Search for the cell housing the specified text and yield its [x, y] center coordinate. 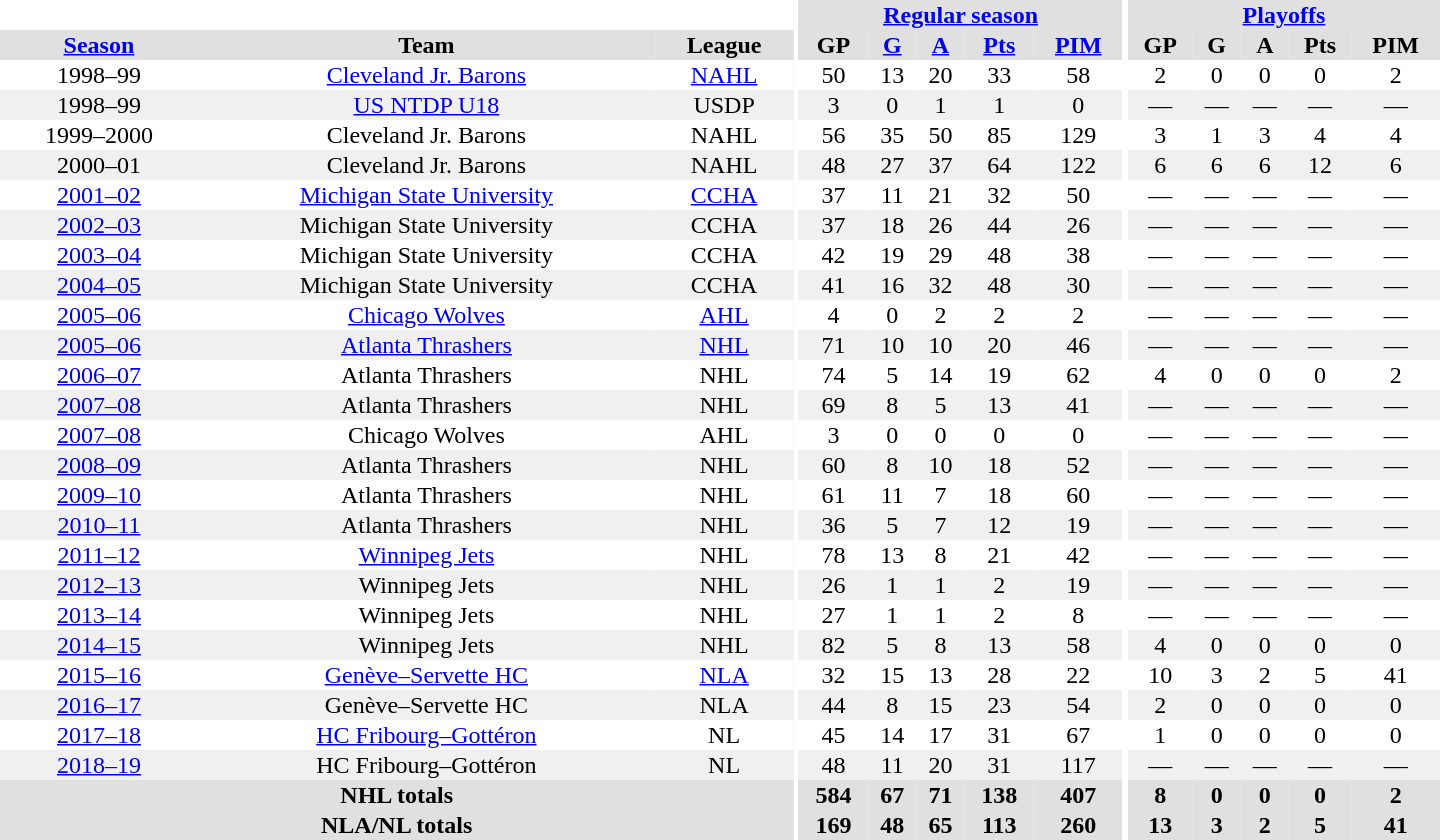
2017–18 [99, 735]
2010–11 [99, 525]
78 [834, 555]
2008–09 [99, 465]
2002–03 [99, 225]
35 [892, 135]
74 [834, 375]
2004–05 [99, 285]
2000–01 [99, 165]
2001–02 [99, 195]
169 [834, 825]
2013–14 [99, 615]
45 [834, 735]
260 [1078, 825]
23 [999, 705]
30 [1078, 285]
62 [1078, 375]
2016–17 [99, 705]
36 [834, 525]
52 [1078, 465]
29 [940, 255]
33 [999, 75]
Playoffs [1284, 15]
584 [834, 795]
138 [999, 795]
113 [999, 825]
16 [892, 285]
38 [1078, 255]
2012–13 [99, 585]
85 [999, 135]
64 [999, 165]
Team [426, 45]
46 [1078, 345]
2015–16 [99, 675]
US NTDP U18 [426, 105]
129 [1078, 135]
1999–2000 [99, 135]
Season [99, 45]
2018–19 [99, 765]
54 [1078, 705]
69 [834, 405]
League [724, 45]
2003–04 [99, 255]
56 [834, 135]
2009–10 [99, 495]
2014–15 [99, 645]
117 [1078, 765]
2011–12 [99, 555]
22 [1078, 675]
407 [1078, 795]
28 [999, 675]
NLA/NL totals [396, 825]
122 [1078, 165]
17 [940, 735]
NHL totals [396, 795]
Regular season [961, 15]
61 [834, 495]
2006–07 [99, 375]
82 [834, 645]
65 [940, 825]
USDP [724, 105]
